Extract the (X, Y) coordinate from the center of the cell holding the provided text.  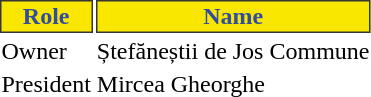
Role (46, 16)
Ștefăneștii de Jos Commune (233, 51)
Owner (46, 51)
Name (233, 16)
